From the cell containing the given text, extract its center point as [X, Y] coordinate. 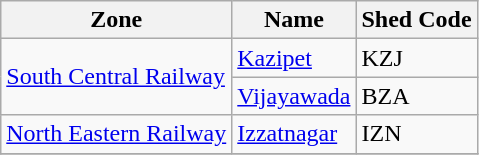
South Central Railway [116, 77]
North Eastern Railway [116, 134]
BZA [416, 96]
Vijayawada [294, 96]
Zone [116, 20]
IZN [416, 134]
Izzatnagar [294, 134]
KZJ [416, 58]
Shed Code [416, 20]
Kazipet [294, 58]
Name [294, 20]
